Find where the given text appears and provide that cell's center as (x, y) coordinate. 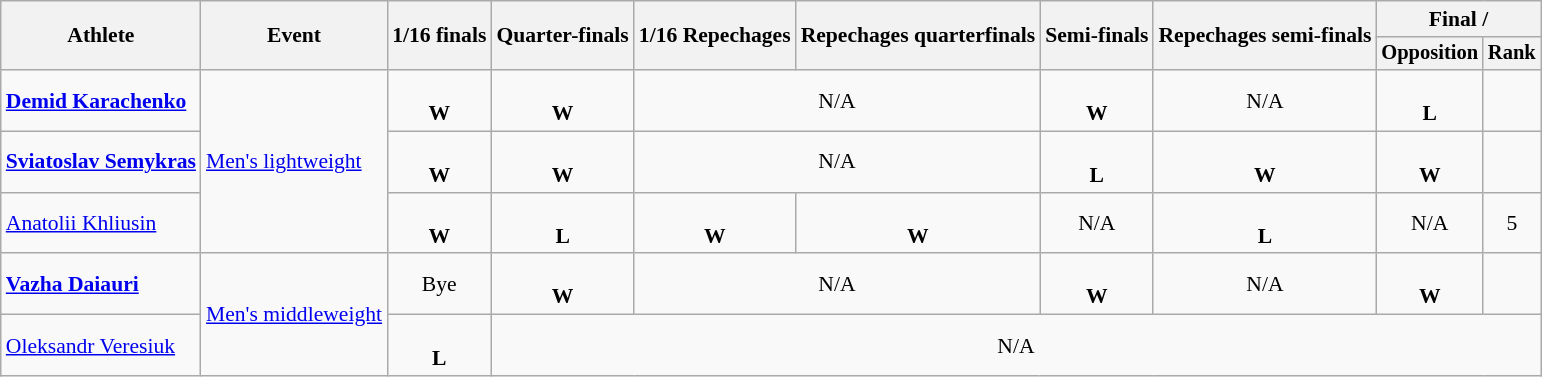
Semi-finals (1096, 36)
Vazha Daiauri (101, 284)
Oleksandr Veresiuk (101, 346)
Repechages quarterfinals (918, 36)
5 (1512, 224)
Final / (1458, 19)
Rank (1512, 54)
Men's lightweight (294, 162)
Quarter-finals (562, 36)
Men's middleweight (294, 315)
Bye (439, 284)
Opposition (1430, 54)
Sviatoslav Semykras (101, 162)
Athlete (101, 36)
1/16 Repechages (715, 36)
Anatolii Khliusin (101, 224)
Event (294, 36)
1/16 finals (439, 36)
Demid Karachenko (101, 100)
Repechages semi-finals (1264, 36)
